From the cell containing the given text, extract its center point as [X, Y] coordinate. 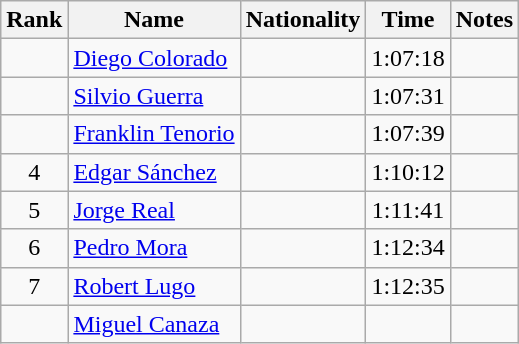
1:07:31 [408, 96]
6 [34, 248]
Miguel Canaza [154, 324]
1:12:34 [408, 248]
5 [34, 210]
7 [34, 286]
1:10:12 [408, 172]
Notes [484, 20]
Name [154, 20]
1:07:39 [408, 134]
Silvio Guerra [154, 96]
Time [408, 20]
Franklin Tenorio [154, 134]
Edgar Sánchez [154, 172]
1:11:41 [408, 210]
Diego Colorado [154, 58]
4 [34, 172]
1:12:35 [408, 286]
Rank [34, 20]
1:07:18 [408, 58]
Robert Lugo [154, 286]
Jorge Real [154, 210]
Pedro Mora [154, 248]
Nationality [303, 20]
